Return (x, y) of the center of cell containing provided text 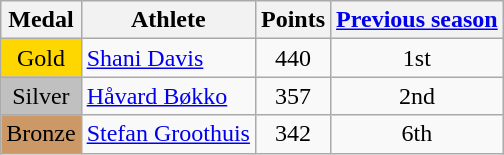
6th (418, 134)
2nd (418, 96)
1st (418, 58)
357 (292, 96)
342 (292, 134)
Medal (41, 20)
Points (292, 20)
Shani Davis (168, 58)
Bronze (41, 134)
Stefan Groothuis (168, 134)
Gold (41, 58)
Silver (41, 96)
Previous season (418, 20)
440 (292, 58)
Athlete (168, 20)
Håvard Bøkko (168, 96)
